Return [x, y] of the center of cell containing provided text 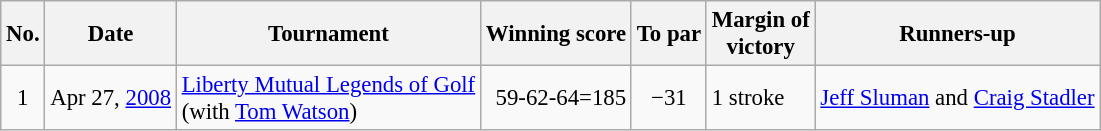
Jeff Sluman and Craig Stadler [958, 98]
Date [110, 34]
Apr 27, 2008 [110, 98]
To par [668, 34]
−31 [668, 98]
Tournament [328, 34]
59-62-64=185 [556, 98]
Runners-up [958, 34]
1 stroke [760, 98]
Winning score [556, 34]
Margin ofvictory [760, 34]
No. [23, 34]
Liberty Mutual Legends of Golf(with Tom Watson) [328, 98]
1 [23, 98]
